Provide the [x, y] coordinate of the cell's center where the given text is located.  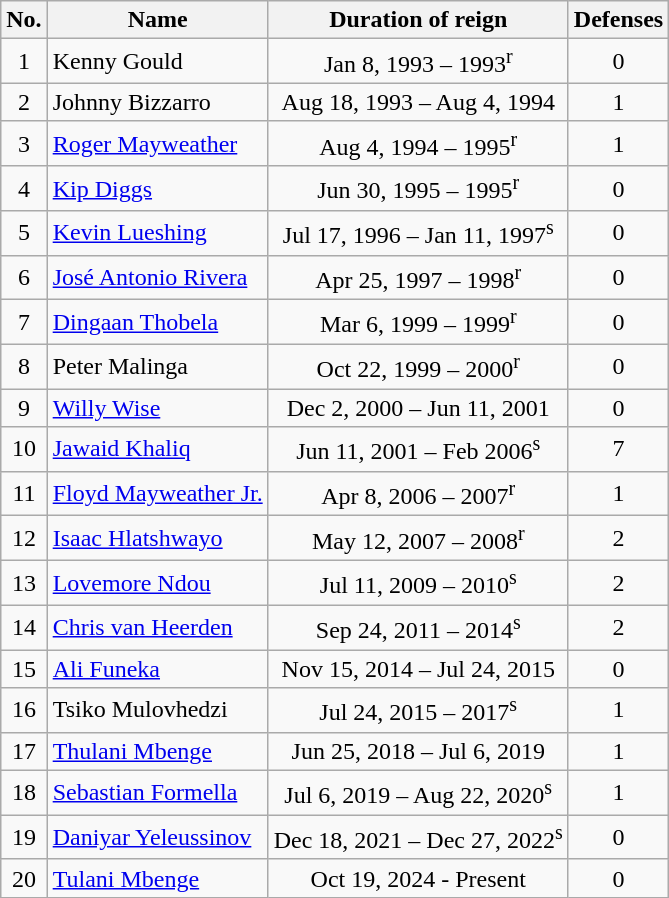
May 12, 2007 – 2008r [418, 538]
19 [24, 838]
Aug 18, 1993 – Aug 4, 1994 [418, 102]
10 [24, 450]
Jul 17, 1996 – Jan 11, 1997s [418, 234]
Willy Wise [158, 408]
9 [24, 408]
Jun 11, 2001 – Feb 2006s [418, 450]
5 [24, 234]
Peter Malinga [158, 366]
Dingaan Thobela [158, 322]
Johnny Bizzarro [158, 102]
Oct 19, 2024 - Present [418, 878]
6 [24, 278]
Apr 25, 1997 – 1998r [418, 278]
Kip Diggs [158, 188]
Kevin Lueshing [158, 234]
Defenses [618, 20]
Daniyar Yeleussinov [158, 838]
Name [158, 20]
Jun 30, 1995 – 1995r [418, 188]
12 [24, 538]
Roger Mayweather [158, 144]
Apr 8, 2006 – 2007r [418, 494]
Sebastian Formella [158, 792]
17 [24, 751]
Jawaid Khaliq [158, 450]
15 [24, 669]
Sep 24, 2011 – 2014s [418, 628]
Jul 6, 2019 – Aug 22, 2020s [418, 792]
Aug 4, 1994 – 1995r [418, 144]
11 [24, 494]
14 [24, 628]
Thulani Mbenge [158, 751]
No. [24, 20]
3 [24, 144]
Mar 6, 1999 – 1999r [418, 322]
José Antonio Rivera [158, 278]
Lovemore Ndou [158, 582]
Dec 18, 2021 – Dec 27, 2022s [418, 838]
Chris van Heerden [158, 628]
Jul 11, 2009 – 2010s [418, 582]
16 [24, 710]
13 [24, 582]
Tulani Mbenge [158, 878]
18 [24, 792]
4 [24, 188]
Nov 15, 2014 – Jul 24, 2015 [418, 669]
Dec 2, 2000 – Jun 11, 2001 [418, 408]
20 [24, 878]
Floyd Mayweather Jr. [158, 494]
8 [24, 366]
Ali Funeka [158, 669]
Jul 24, 2015 – 2017s [418, 710]
Duration of reign [418, 20]
Jan 8, 1993 – 1993r [418, 62]
Kenny Gould [158, 62]
Isaac Hlatshwayo [158, 538]
Oct 22, 1999 – 2000r [418, 366]
Jun 25, 2018 – Jul 6, 2019 [418, 751]
Tsiko Mulovhedzi [158, 710]
